Find where the given text appears and provide that cell's center as [X, Y] coordinate. 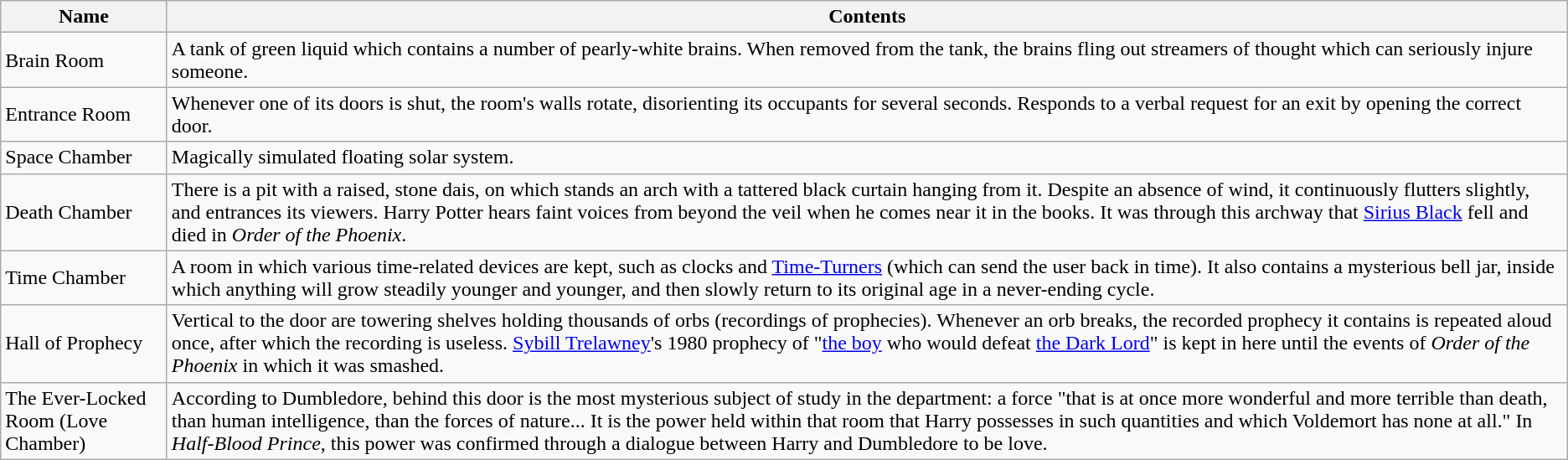
Contents [867, 17]
Space Chamber [84, 158]
Name [84, 17]
Brain Room [84, 60]
Hall of Prophecy [84, 344]
Magically simulated floating solar system. [867, 158]
Entrance Room [84, 114]
Death Chamber [84, 212]
The Ever-Locked Room (Love Chamber) [84, 421]
Time Chamber [84, 278]
